Extract the [X, Y] coordinate from the center of the cell holding the provided text.  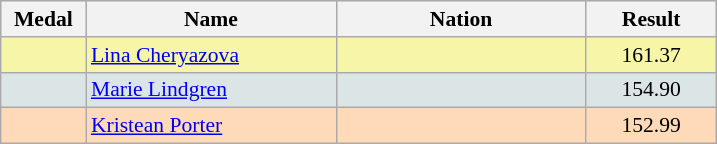
Name [211, 19]
161.37 [651, 55]
152.99 [651, 126]
Lina Cheryazova [211, 55]
154.90 [651, 90]
Result [651, 19]
Nation [461, 19]
Kristean Porter [211, 126]
Marie Lindgren [211, 90]
Medal [44, 19]
